Capture the cell that displays the provided text and extract its (X, Y) central coordinate. 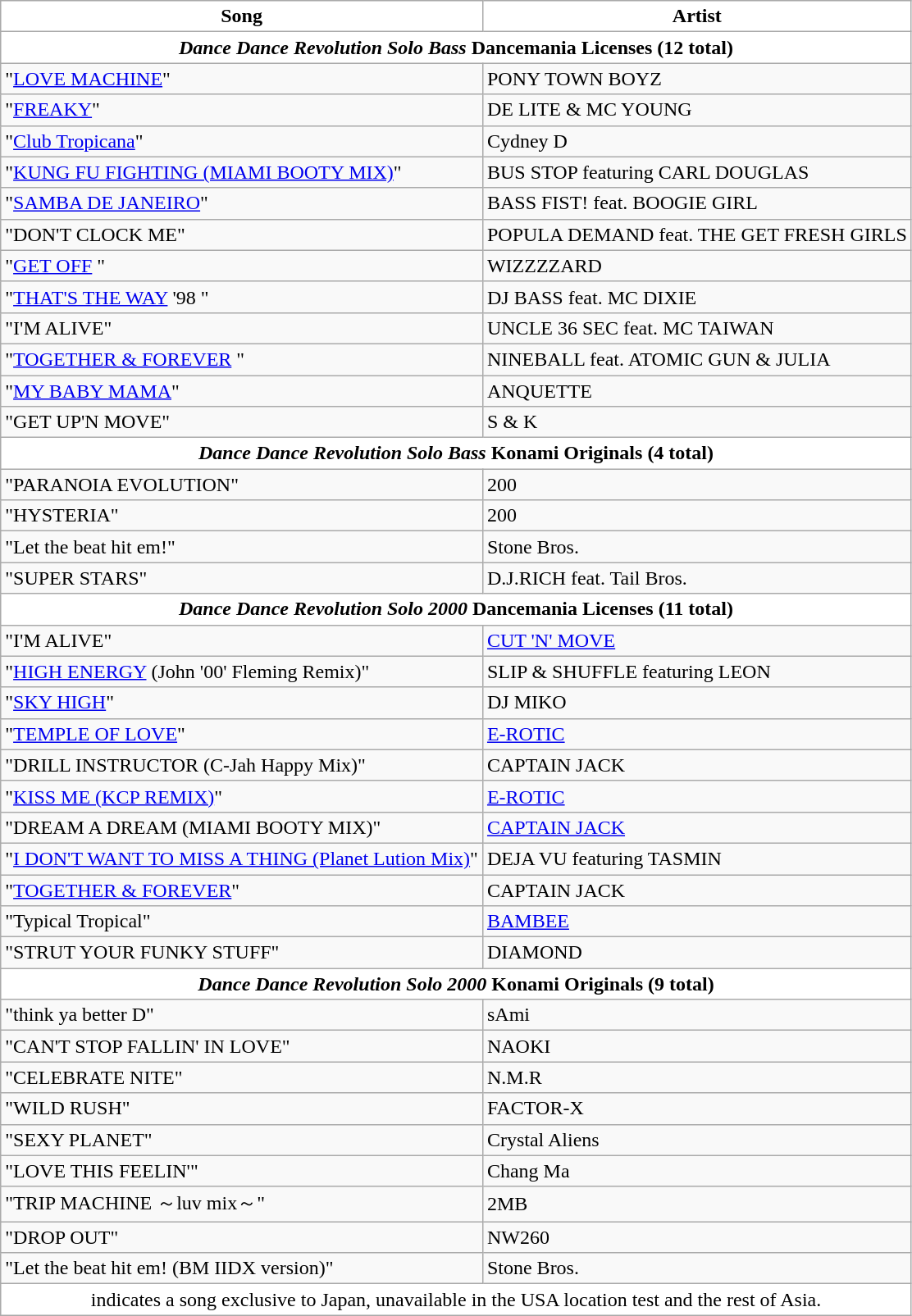
"SAMBA DE JANEIRO" (242, 203)
"WILD RUSH" (242, 1109)
"DROP OUT" (242, 1237)
Artist (697, 16)
"CAN'T STOP FALLIN' IN LOVE" (242, 1046)
NW260 (697, 1237)
Cydney D (697, 141)
BAMBEE (697, 922)
NINEBALL feat. ATOMIC GUN & JULIA (697, 359)
"KISS ME (KCP REMIX)" (242, 796)
Chang Ma (697, 1171)
"HYSTERIA" (242, 516)
"GET OFF " (242, 266)
"DREAM A DREAM (MIAMI BOOTY MIX)" (242, 827)
"TOGETHER & FOREVER" (242, 890)
BASS FIST! feat. BOOGIE GIRL (697, 203)
Dance Dance Revolution Solo Bass Dancemania Licenses (12 total) (456, 48)
"DON'T CLOCK ME" (242, 235)
NAOKI (697, 1046)
D.J.RICH feat. Tail Bros. (697, 578)
"Club Tropicana" (242, 141)
sAmi (697, 1015)
PONY TOWN BOYZ (697, 79)
S & K (697, 422)
"SKY HIGH" (242, 703)
"TOGETHER & FOREVER " (242, 359)
FACTOR-X (697, 1109)
ANQUETTE (697, 391)
"STRUT YOUR FUNKY STUFF" (242, 953)
"SEXY PLANET" (242, 1140)
"FREAKY" (242, 110)
CUT 'N' MOVE (697, 640)
"GET UP'N MOVE" (242, 422)
"TRIP MACHINE ～luv mix～" (242, 1204)
"KUNG FU FIGHTING (MIAMI BOOTY MIX)" (242, 172)
N.M.R (697, 1077)
Dance Dance Revolution Solo Bass Konami Originals (4 total) (456, 453)
DE LITE & MC YOUNG (697, 110)
"CELEBRATE NITE" (242, 1077)
"DRILL INSTRUCTOR (C-Jah Happy Mix)" (242, 765)
DJ BASS feat. MC DIXIE (697, 297)
2MB (697, 1204)
"LOVE MACHINE" (242, 79)
"MY BABY MAMA" (242, 391)
"LOVE THIS FEELIN'" (242, 1171)
DJ MIKO (697, 703)
UNCLE 36 SEC feat. MC TAIWAN (697, 328)
"Typical Tropical" (242, 922)
Crystal Aliens (697, 1140)
DEJA VU featuring TASMIN (697, 858)
WIZZZZARD (697, 266)
"HIGH ENERGY (John '00' Fleming Remix)" (242, 672)
indicates a song exclusive to Japan, unavailable in the USA location test and the rest of Asia. (456, 1300)
"PARANOIA EVOLUTION" (242, 485)
"Let the beat hit em!" (242, 547)
SLIP & SHUFFLE featuring LEON (697, 672)
POPULA DEMAND feat. THE GET FRESH GIRLS (697, 235)
BUS STOP featuring CARL DOUGLAS (697, 172)
DIAMOND (697, 953)
Song (242, 16)
"TEMPLE OF LOVE" (242, 734)
"SUPER STARS" (242, 578)
Dance Dance Revolution Solo 2000 Dancemania Licenses (11 total) (456, 609)
Dance Dance Revolution Solo 2000 Konami Originals (9 total) (456, 984)
"THAT'S THE WAY '98 " (242, 297)
"Let the beat hit em! (BM IIDX version)" (242, 1268)
"think ya better D" (242, 1015)
"I DON'T WANT TO MISS A THING (Planet Lution Mix)" (242, 858)
